Return (x, y) of the center of cell containing provided text 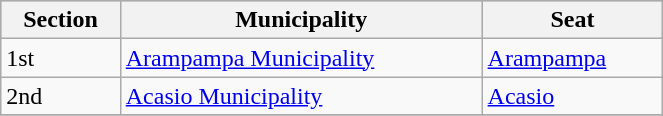
Seat (572, 20)
Section (60, 20)
Municipality (301, 20)
Arampampa Municipality (301, 58)
2nd (60, 96)
Acasio Municipality (301, 96)
1st (60, 58)
Acasio (572, 96)
Arampampa (572, 58)
